Return the [X, Y] coordinate for the center point of the cell that contains the specified text.  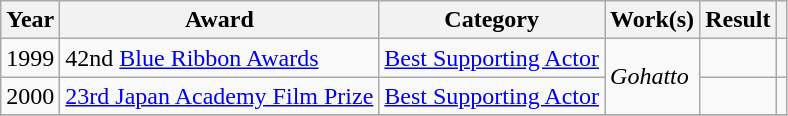
23rd Japan Academy Film Prize [220, 96]
Result [738, 20]
Work(s) [652, 20]
Award [220, 20]
Category [492, 20]
1999 [30, 58]
42nd Blue Ribbon Awards [220, 58]
Year [30, 20]
Gohatto [652, 77]
2000 [30, 96]
